Locate the cell with the specified text and output its (x, y) center coordinate. 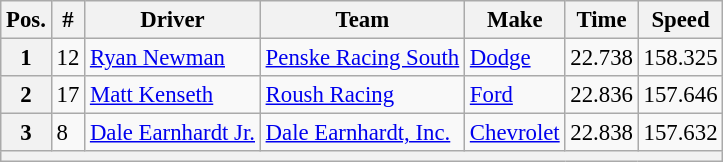
Driver (173, 20)
Ryan Newman (173, 58)
Roush Racing (362, 95)
157.632 (680, 133)
22.738 (602, 58)
Penske Racing South (362, 58)
158.325 (680, 58)
Chevrolet (515, 133)
# (68, 20)
Make (515, 20)
22.836 (602, 95)
Pos. (26, 20)
12 (68, 58)
157.646 (680, 95)
Speed (680, 20)
3 (26, 133)
Time (602, 20)
Dale Earnhardt, Inc. (362, 133)
Dodge (515, 58)
Dale Earnhardt Jr. (173, 133)
17 (68, 95)
1 (26, 58)
8 (68, 133)
2 (26, 95)
Ford (515, 95)
Team (362, 20)
22.838 (602, 133)
Matt Kenseth (173, 95)
